Provide the (X, Y) coordinate of the cell's center where the given text is located.  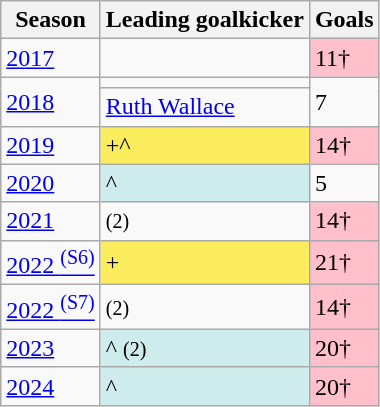
2022 (S6) (51, 262)
2022 (S7) (51, 308)
+ (204, 262)
21† (344, 262)
11† (344, 58)
+^ (204, 145)
2024 (51, 386)
2017 (51, 58)
Leading goalkicker (204, 20)
2023 (51, 348)
7 (344, 102)
Season (51, 20)
2018 (51, 102)
5 (344, 183)
2021 (51, 221)
^ (2) (204, 348)
Goals (344, 20)
2019 (51, 145)
Ruth Wallace (204, 107)
2020 (51, 183)
